Search for the cell housing the specified text and yield its (X, Y) center coordinate. 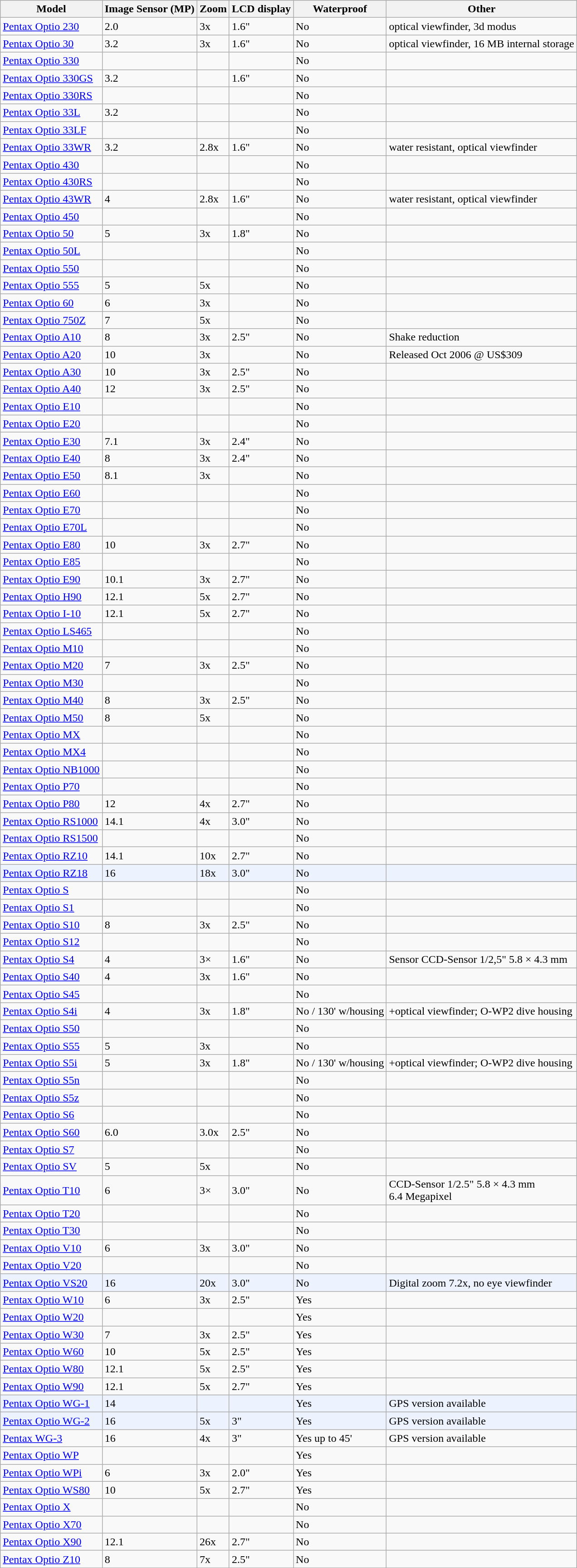
Pentax Optio NB1000 (51, 769)
Pentax Optio E30 (51, 441)
Pentax Optio S1 (51, 907)
10x (213, 856)
Pentax Optio RS1000 (51, 821)
Pentax Optio S60 (51, 1132)
Pentax Optio S5i (51, 1063)
Pentax Optio MX (51, 735)
Pentax Optio 450 (51, 217)
Pentax Optio RZ10 (51, 856)
Pentax Optio 330 (51, 61)
Sensor CCD-Sensor 1/2,5" 5.8 × 4.3 mm (482, 959)
Pentax Optio 550 (51, 268)
Pentax Optio 60 (51, 303)
Digital zoom 7.2x, no eye viewfinder (482, 1282)
Pentax Optio 50L (51, 251)
Pentax Optio RS1500 (51, 838)
Pentax WG-3 (51, 1438)
Pentax Optio P80 (51, 804)
Pentax Optio 33L (51, 113)
Yes up to 45' (340, 1438)
8.1 (150, 475)
Pentax Optio E20 (51, 424)
Zoom (213, 9)
Released Oct 2006 @ US$309 (482, 355)
Pentax Optio S50 (51, 1028)
Pentax Optio LS465 (51, 631)
Pentax Optio W90 (51, 1386)
CCD-Sensor 1/2.5" 5.8 × 4.3 mm6.4 Megapixel (482, 1190)
14 (150, 1404)
Pentax Optio 330RS (51, 95)
Pentax Optio I-10 (51, 614)
Pentax Optio M50 (51, 717)
7x (213, 1559)
26x (213, 1542)
Pentax Optio 33LF (51, 130)
Pentax Optio W10 (51, 1300)
Pentax Optio A40 (51, 389)
Pentax Optio W60 (51, 1352)
Pentax Optio S12 (51, 942)
Pentax Optio M20 (51, 666)
20x (213, 1282)
Pentax Optio M40 (51, 700)
Pentax Optio T30 (51, 1231)
Pentax Optio VS20 (51, 1282)
Pentax Optio 430 (51, 164)
Pentax Optio RZ18 (51, 873)
Pentax Optio WS80 (51, 1490)
Pentax Optio 555 (51, 286)
Pentax Optio X (51, 1507)
Model (51, 9)
Pentax Optio 430RS (51, 182)
Pentax Optio WPi (51, 1473)
Image Sensor (MP) (150, 9)
Pentax Optio H90 (51, 597)
Pentax Optio S4 (51, 959)
Pentax Optio 33WR (51, 147)
Pentax Optio S10 (51, 925)
Pentax Optio E80 (51, 545)
Waterproof (340, 9)
Pentax Optio S6 (51, 1115)
Pentax Optio 50 (51, 234)
optical viewfinder, 3d modus (482, 26)
Pentax Optio E90 (51, 579)
optical viewfinder, 16 MB internal storage (482, 44)
Pentax Optio S5z (51, 1098)
LCD display (261, 9)
3.0x (213, 1132)
Pentax Optio W20 (51, 1317)
Pentax Optio T10 (51, 1190)
Pentax Optio MX4 (51, 752)
Pentax Optio 43WR (51, 199)
Pentax Optio 30 (51, 44)
Pentax Optio E10 (51, 406)
Pentax Optio 750Z (51, 320)
Pentax Optio E50 (51, 475)
Pentax Optio A10 (51, 337)
Pentax Optio WP (51, 1455)
Pentax Optio WG-2 (51, 1421)
18x (213, 873)
Pentax Optio E40 (51, 458)
Pentax Optio 230 (51, 26)
6.0 (150, 1132)
2.0 (150, 26)
Pentax Optio S40 (51, 976)
Pentax Optio 330GS (51, 78)
Pentax Optio S7 (51, 1149)
Pentax Optio X90 (51, 1542)
10.1 (150, 579)
Shake reduction (482, 337)
Pentax Optio SV (51, 1167)
Pentax Optio M10 (51, 648)
Pentax Optio V20 (51, 1265)
Pentax Optio WG-1 (51, 1404)
Pentax Optio X70 (51, 1524)
Pentax Optio S (51, 890)
Pentax Optio M30 (51, 683)
7.1 (150, 441)
Pentax Optio E70 (51, 510)
Other (482, 9)
Pentax Optio W30 (51, 1334)
Pentax Optio A20 (51, 355)
Pentax Optio T20 (51, 1213)
Pentax Optio S45 (51, 994)
Pentax Optio A30 (51, 372)
Pentax Optio E85 (51, 562)
Pentax Optio E60 (51, 493)
Pentax Optio W80 (51, 1369)
Pentax Optio Z10 (51, 1559)
Pentax Optio V10 (51, 1248)
Pentax Optio E70L (51, 528)
Pentax Optio P70 (51, 787)
Pentax Optio S55 (51, 1045)
Pentax Optio S5n (51, 1080)
2.0" (261, 1473)
Pentax Optio S4i (51, 1011)
